Find where the given text appears and provide that cell's center as (x, y) coordinate. 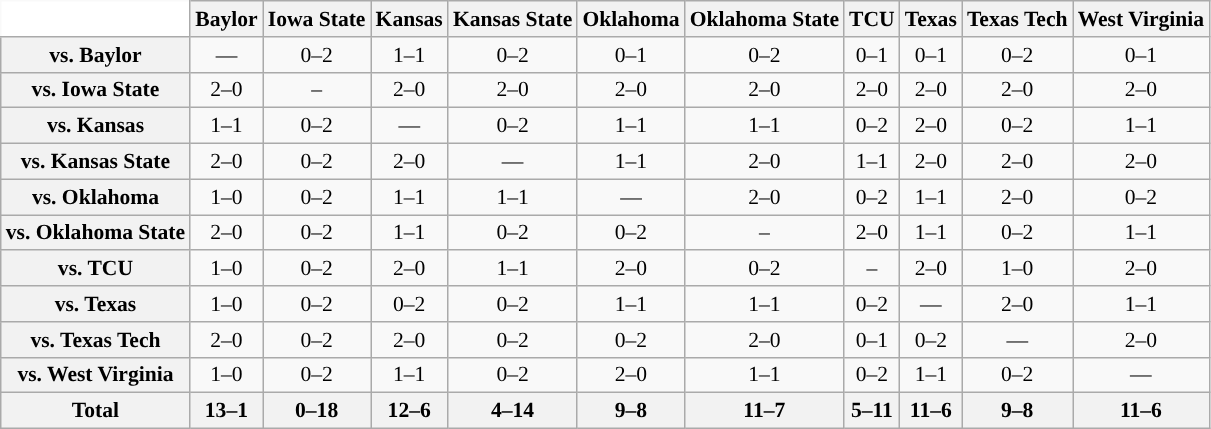
West Virginia (1142, 19)
Texas Tech (1018, 19)
vs. Baylor (96, 55)
vs. Oklahoma State (96, 233)
vs. West Virginia (96, 375)
4–14 (512, 411)
vs. Iowa State (96, 90)
Oklahoma (630, 19)
vs. TCU (96, 269)
vs. Oklahoma (96, 197)
Iowa State (317, 19)
12–6 (410, 411)
TCU (872, 19)
Oklahoma State (764, 19)
Kansas (410, 19)
Baylor (226, 19)
11–7 (764, 411)
vs. Texas Tech (96, 340)
Total (96, 411)
Texas (931, 19)
5–11 (872, 411)
Kansas State (512, 19)
vs. Kansas (96, 126)
13–1 (226, 411)
0–18 (317, 411)
vs. Texas (96, 304)
vs. Kansas State (96, 162)
